Find where the given text appears and provide that cell's center as [x, y] coordinate. 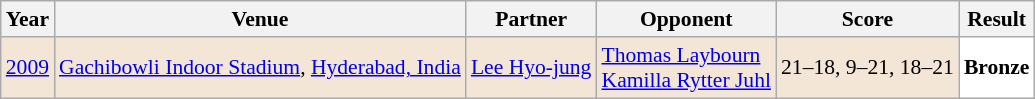
21–18, 9–21, 18–21 [868, 68]
Gachibowli Indoor Stadium, Hyderabad, India [260, 68]
Thomas Laybourn Kamilla Rytter Juhl [686, 68]
Score [868, 19]
Venue [260, 19]
Partner [532, 19]
Lee Hyo-jung [532, 68]
Opponent [686, 19]
Year [28, 19]
Bronze [997, 68]
2009 [28, 68]
Result [997, 19]
